Scan for the cell matching the given text and deliver its (X, Y) coordinate at center. 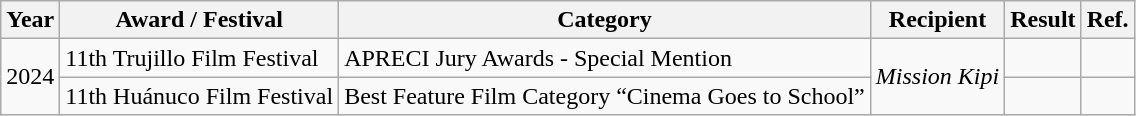
Year (30, 20)
Recipient (937, 20)
Mission Kipi (937, 77)
APRECI Jury Awards - Special Mention (605, 58)
11th Huánuco Film Festival (200, 96)
11th Trujillo Film Festival (200, 58)
Best Feature Film Category “Cinema Goes to School” (605, 96)
Award / Festival (200, 20)
Category (605, 20)
Result (1043, 20)
2024 (30, 77)
Ref. (1108, 20)
